Find where the given text appears and provide that cell's center as (x, y) coordinate. 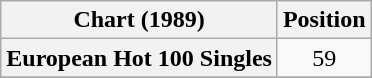
59 (324, 58)
Chart (1989) (140, 20)
European Hot 100 Singles (140, 58)
Position (324, 20)
